Locate the cell with the specified text and output its (X, Y) center coordinate. 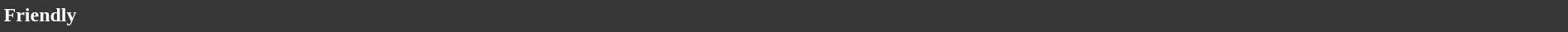
Friendly (784, 15)
